Provide the (X, Y) coordinate of the cell's center where the given text is located.  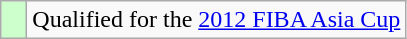
Qualified for the 2012 FIBA Asia Cup (216, 20)
